Output the (X, Y) coordinate of the center of the cell containing the given text.  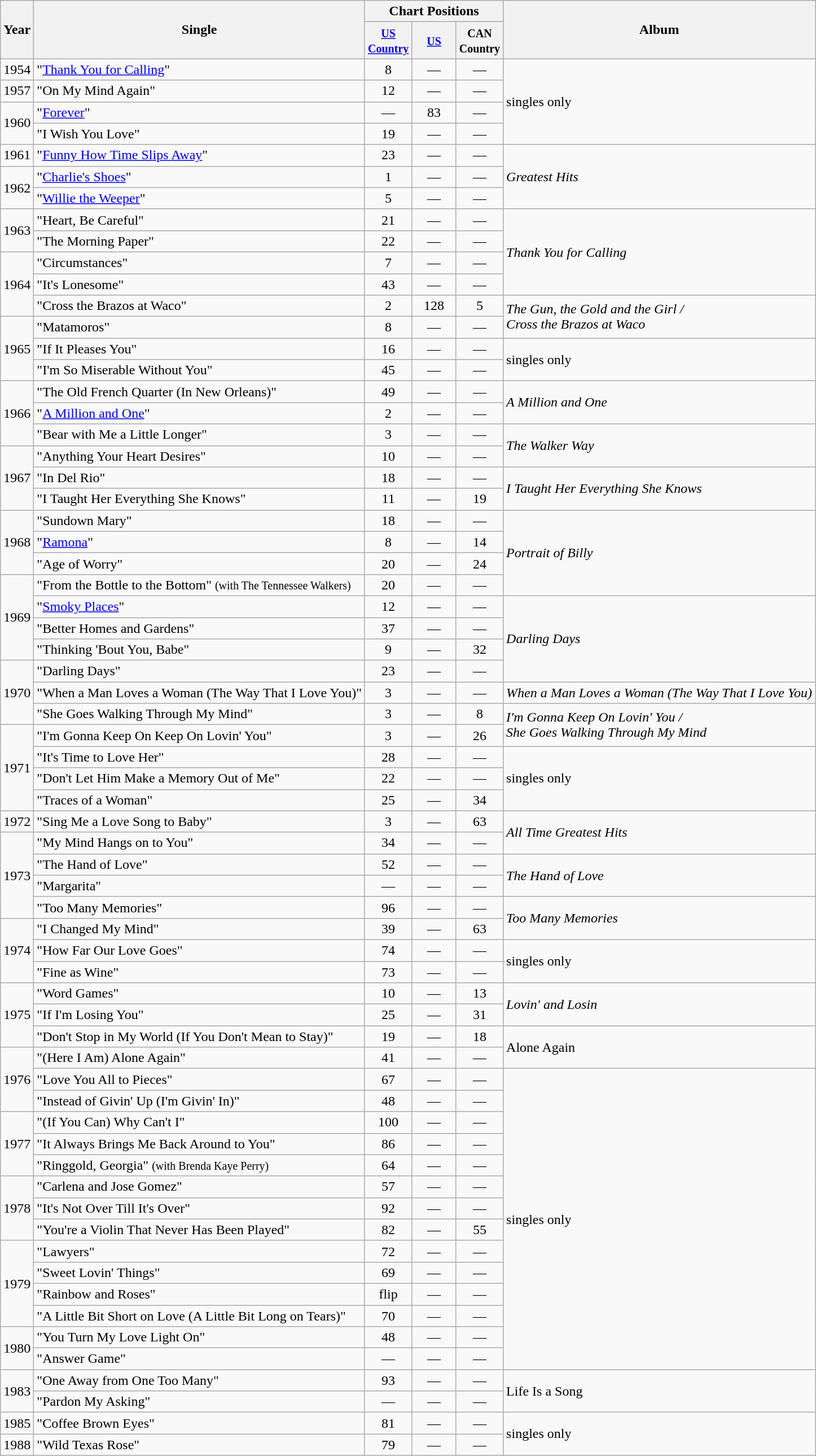
11 (388, 499)
"On My Mind Again" (200, 91)
"Charlie's Shoes" (200, 177)
32 (480, 650)
Album (659, 29)
57 (388, 1187)
41 (388, 1058)
73 (388, 972)
1965 (17, 349)
83 (435, 112)
16 (388, 349)
"The Morning Paper" (200, 241)
43 (388, 284)
"Smoky Places" (200, 606)
"Don't Stop in My World (If You Don't Mean to Stay)" (200, 1037)
"In Del Rio" (200, 478)
CAN Country (480, 41)
"My Mind Hangs on to You" (200, 843)
128 (435, 306)
28 (388, 757)
55 (480, 1230)
96 (388, 907)
"Age of Worry" (200, 563)
1954 (17, 69)
1975 (17, 1015)
1973 (17, 875)
1985 (17, 1423)
Chart Positions (433, 11)
1969 (17, 617)
The Hand of Love (659, 875)
"Too Many Memories" (200, 907)
"Traces of a Woman" (200, 800)
1964 (17, 284)
24 (480, 563)
US Country (388, 41)
1978 (17, 1208)
"Answer Game" (200, 1359)
flip (388, 1294)
"Ramona" (200, 542)
"Word Games" (200, 994)
"Rainbow and Roses" (200, 1294)
86 (388, 1144)
"When a Man Loves a Woman (The Way That I Love You)" (200, 693)
1972 (17, 821)
"She Goes Walking Through My Mind" (200, 714)
21 (388, 220)
"I Taught Her Everything She Knows" (200, 499)
1961 (17, 155)
"I'm Gonna Keep On Keep On Lovin' You" (200, 736)
"Love You All to Pieces" (200, 1079)
"From the Bottle to the Bottom" (with The Tennessee Walkers) (200, 585)
"Sing Me a Love Song to Baby" (200, 821)
7 (388, 263)
"It's Time to Love Her" (200, 757)
74 (388, 950)
1963 (17, 230)
The Gun, the Gold and the Girl /Cross the Brazos at Waco (659, 317)
26 (480, 736)
Darling Days (659, 639)
"Wild Texas Rose" (200, 1445)
1976 (17, 1079)
1968 (17, 542)
13 (480, 994)
9 (388, 650)
"You Turn My Love Light On" (200, 1337)
"Circumstances" (200, 263)
"Heart, Be Careful" (200, 220)
Year (17, 29)
"Fine as Wine" (200, 972)
"(Here I Am) Alone Again" (200, 1058)
1967 (17, 478)
"Coffee Brown Eyes" (200, 1423)
"It's Not Over Till It's Over" (200, 1208)
Thank You for Calling (659, 252)
"Bear with Me a Little Longer" (200, 435)
"Sundown Mary" (200, 521)
"It's Lonesome" (200, 284)
"The Old French Quarter (In New Orleans)" (200, 392)
1979 (17, 1283)
The Walker Way (659, 445)
"Margarita" (200, 886)
70 (388, 1316)
82 (388, 1230)
64 (388, 1165)
"Funny How Time Slips Away" (200, 155)
"Don't Let Him Make a Memory Out of Me" (200, 779)
"Anything Your Heart Desires" (200, 456)
Alone Again (659, 1047)
1957 (17, 91)
Life Is a Song (659, 1391)
79 (388, 1445)
1966 (17, 413)
"Instead of Givin' Up (I'm Givin' In)" (200, 1101)
14 (480, 542)
"If It Pleases You" (200, 349)
69 (388, 1273)
45 (388, 370)
Portrait of Billy (659, 553)
"A Million and One" (200, 413)
"How Far Our Love Goes" (200, 950)
"Matamoros" (200, 327)
1970 (17, 693)
When a Man Loves a Woman (The Way That I Love You) (659, 693)
"I Wish You Love" (200, 134)
"Carlena and Jose Gomez" (200, 1187)
"It Always Brings Me Back Around to You" (200, 1144)
"Pardon My Asking" (200, 1402)
1983 (17, 1391)
I'm Gonna Keep On Lovin' You /She Goes Walking Through My Mind (659, 725)
Single (200, 29)
"If I'm Losing You" (200, 1015)
1960 (17, 123)
Too Many Memories (659, 918)
"The Hand of Love" (200, 864)
"Thank You for Calling" (200, 69)
"Cross the Brazos at Waco" (200, 306)
"You're a Violin That Never Has Been Played" (200, 1230)
"(If You Can) Why Can't I" (200, 1122)
49 (388, 392)
1971 (17, 768)
"Lawyers" (200, 1251)
Lovin' and Losin (659, 1004)
"A Little Bit Short on Love (A Little Bit Long on Tears)" (200, 1316)
"Sweet Lovin' Things" (200, 1273)
"I Changed My Mind" (200, 929)
"Forever" (200, 112)
67 (388, 1079)
39 (388, 929)
1988 (17, 1445)
"One Away from One Too Many" (200, 1380)
1962 (17, 187)
"Willie the Weeper" (200, 198)
37 (388, 628)
I Taught Her Everything She Knows (659, 488)
1977 (17, 1144)
81 (388, 1423)
Greatest Hits (659, 177)
31 (480, 1015)
All Time Greatest Hits (659, 832)
"Darling Days" (200, 671)
"Ringgold, Georgia" (with Brenda Kaye Perry) (200, 1165)
US (435, 41)
100 (388, 1122)
"Thinking 'Bout You, Babe" (200, 650)
52 (388, 864)
93 (388, 1380)
1980 (17, 1348)
"Better Homes and Gardens" (200, 628)
72 (388, 1251)
1974 (17, 950)
A Million and One (659, 403)
92 (388, 1208)
"I'm So Miserable Without You" (200, 370)
1 (388, 177)
